Locate the cell with the specified text and output its [X, Y] center coordinate. 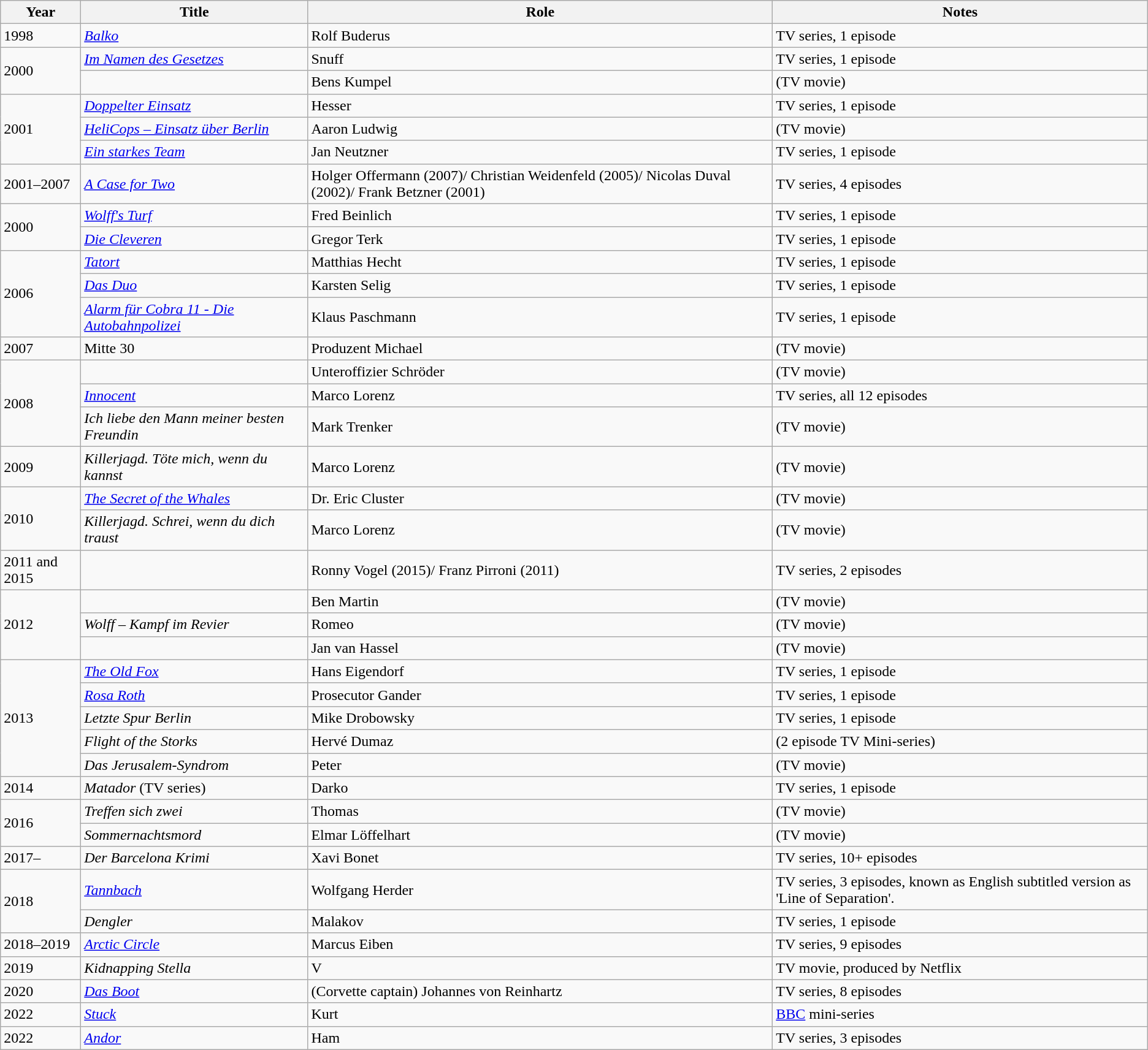
BBC mini-series [960, 1014]
Gregor Terk [540, 238]
Matthias Hecht [540, 262]
Mitte 30 [194, 349]
2009 [40, 467]
Romeo [540, 625]
Arctic Circle [194, 945]
2001–2007 [40, 184]
Mike Drobowsky [540, 718]
TV series, 8 episodes [960, 991]
Bens Kumpel [540, 82]
(Corvette captain) Johannes von Reinhartz [540, 991]
Wolff's Turf [194, 215]
Ein starkes Team [194, 152]
Role [540, 12]
Hesser [540, 105]
Mark Trenker [540, 427]
Kidnapping Stella [194, 968]
Doppelter Einsatz [194, 105]
Letzte Spur Berlin [194, 718]
Aaron Ludwig [540, 129]
TV series, 4 episodes [960, 184]
Rosa Roth [194, 694]
Unteroffizier Schröder [540, 372]
2017– [40, 858]
2008 [40, 403]
2011 and 2015 [40, 570]
Dr. Eric Cluster [540, 498]
2018–2019 [40, 945]
The Old Fox [194, 671]
Matador (TV series) [194, 788]
(2 episode TV Mini-series) [960, 741]
Year [40, 12]
TV series, 10+ episodes [960, 858]
Jan van Hassel [540, 648]
Produzent Michael [540, 349]
Das Jerusalem-Syndrom [194, 764]
Das Boot [194, 991]
Xavi Bonet [540, 858]
TV series, all 12 episodes [960, 395]
2014 [40, 788]
2006 [40, 293]
Wolff – Kampf im Revier [194, 625]
Stuck [194, 1014]
Notes [960, 12]
Der Barcelona Krimi [194, 858]
Alarm für Cobra 11 - Die Autobahnpolizei [194, 316]
Das Duo [194, 285]
Im Namen des Gesetzes [194, 59]
Sommernachtsmord [194, 835]
Die Cleveren [194, 238]
Fred Beinlich [540, 215]
Malakov [540, 921]
Innocent [194, 395]
Peter [540, 764]
Flight of the Storks [194, 741]
TV series, 3 episodes, known as English subtitled version as 'Line of Separation'. [960, 890]
V [540, 968]
2019 [40, 968]
Karsten Selig [540, 285]
Killerjagd. Schrei, wenn du dich traust [194, 530]
Prosecutor Gander [540, 694]
TV series, 2 episodes [960, 570]
2020 [40, 991]
Treffen sich zwei [194, 812]
2012 [40, 625]
Holger Offermann (2007)/ Christian Weidenfeld (2005)/ Nicolas Duval (2002)/ Frank Betzner (2001) [540, 184]
Ben Martin [540, 601]
Tatort [194, 262]
1998 [40, 36]
2018 [40, 901]
Hervé Dumaz [540, 741]
Tannbach [194, 890]
Dengler [194, 921]
2007 [40, 349]
Wolfgang Herder [540, 890]
Darko [540, 788]
TV series, 3 episodes [960, 1038]
HeliCops – Einsatz über Berlin [194, 129]
Killerjagd. Töte mich, wenn du kannst [194, 467]
Rolf Buderus [540, 36]
Klaus Paschmann [540, 316]
2001 [40, 129]
Title [194, 12]
Thomas [540, 812]
Kurt [540, 1014]
2013 [40, 718]
Andor [194, 1038]
Hans Eigendorf [540, 671]
Jan Neutzner [540, 152]
2016 [40, 823]
TV series, 9 episodes [960, 945]
Ham [540, 1038]
Ich liebe den Mann meiner besten Freundin [194, 427]
Elmar Löffelhart [540, 835]
Marcus Eiben [540, 945]
TV movie, produced by Netflix [960, 968]
Snuff [540, 59]
Balko [194, 36]
Ronny Vogel (2015)/ Franz Pirroni (2011) [540, 570]
A Case for Two [194, 184]
The Secret of the Whales [194, 498]
2010 [40, 519]
